Locate the cell with the specified text and output its [X, Y] center coordinate. 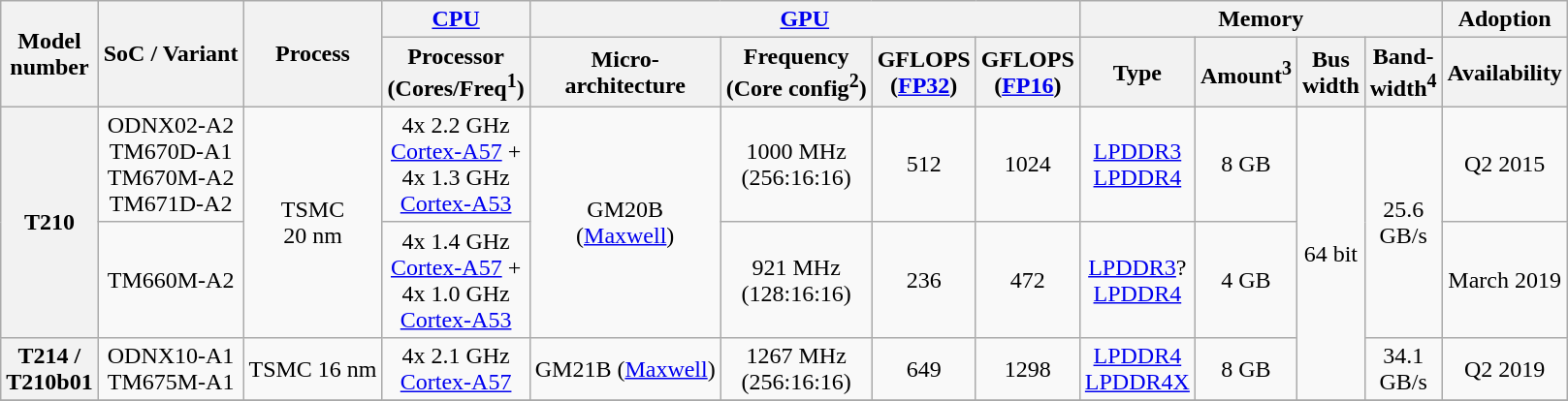
TM660M-A2 [171, 279]
921 MHz(128:16:16) [796, 279]
GM21B (Maxwell) [624, 368]
Q2 2015 [1505, 165]
4 GB [1245, 279]
4x 2.1 GHz Cortex-A57 [456, 368]
1298 [1028, 368]
Adoption [1505, 19]
T210 [49, 222]
TSMC 20 nm [312, 222]
GM20B(Maxwell) [624, 222]
Modelnumber [49, 54]
LPDDR4LPDDR4X [1136, 368]
Q2 2019 [1505, 368]
LPDDR3LPDDR4 [1136, 165]
1267 MHz(256:16:16) [796, 368]
649 [923, 368]
CPU [456, 19]
4x 2.2 GHz Cortex-A57 +4x 1.3 GHz Cortex-A53 [456, 165]
25.6GB/s [1403, 222]
GFLOPS(FP32) [923, 73]
LPDDR3?LPDDR4 [1136, 279]
Type [1136, 73]
ODNX10-A1 TM675M-A1 [171, 368]
Amount3 [1245, 73]
Memory [1261, 19]
34.1GB/s [1403, 368]
TSMC 16 nm [312, 368]
4x 1.4 GHz Cortex-A57 +4x 1.0 GHz Cortex-A53 [456, 279]
Frequency(Core config2) [796, 73]
Buswidth [1331, 73]
Band-width4 [1403, 73]
1000 MHz(256:16:16) [796, 165]
Process [312, 54]
T214 /T210b01 [49, 368]
1024 [1028, 165]
March 2019 [1505, 279]
472 [1028, 279]
SoC / Variant [171, 54]
Availability [1505, 73]
ODNX02-A2 TM670D-A1 TM670M-A2 TM671D-A2 [171, 165]
Micro-architecture [624, 73]
Processor(Cores/Freq1) [456, 73]
64 bit [1331, 254]
GFLOPS(FP16) [1028, 73]
512 [923, 165]
236 [923, 279]
GPU [805, 19]
